Detect which cell encompasses the target text, then output its (x, y) center coordinate. 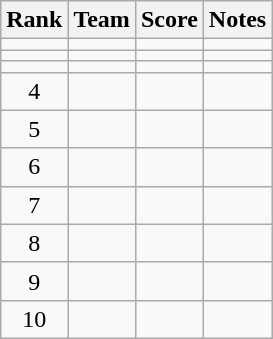
10 (34, 319)
Score (169, 20)
5 (34, 129)
7 (34, 205)
Rank (34, 20)
8 (34, 243)
Team (102, 20)
Notes (237, 20)
9 (34, 281)
4 (34, 91)
6 (34, 167)
